Identify which cell holds the provided text, then report its [x, y] central coordinate. 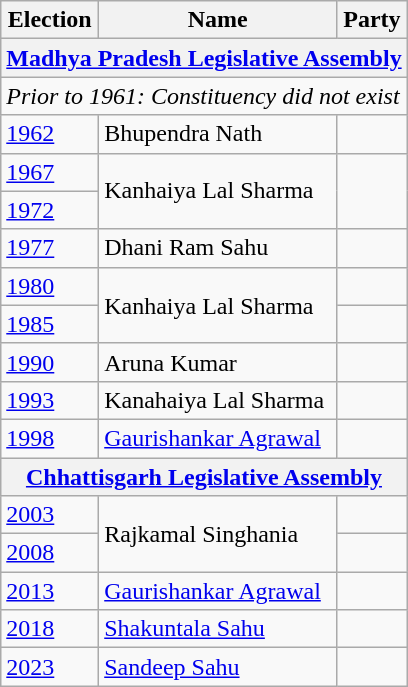
Name [218, 20]
1962 [50, 134]
Bhupendra Nath [218, 134]
Shakuntala Sahu [218, 629]
Prior to 1961: Constituency did not exist [204, 96]
2023 [50, 667]
Rajkamal Singhania [218, 534]
Aruna Kumar [218, 362]
Kanahaiya Lal Sharma [218, 400]
1990 [50, 362]
Madhya Pradesh Legislative Assembly [204, 58]
Election [50, 20]
Chhattisgarh Legislative Assembly [204, 477]
1985 [50, 324]
1977 [50, 248]
2018 [50, 629]
Sandeep Sahu [218, 667]
Dhani Ram Sahu [218, 248]
2013 [50, 591]
Party [372, 20]
1972 [50, 210]
1993 [50, 400]
2003 [50, 515]
1980 [50, 286]
2008 [50, 553]
1998 [50, 438]
1967 [50, 172]
